Return the [X, Y] coordinate for the center point of the cell that contains the specified text.  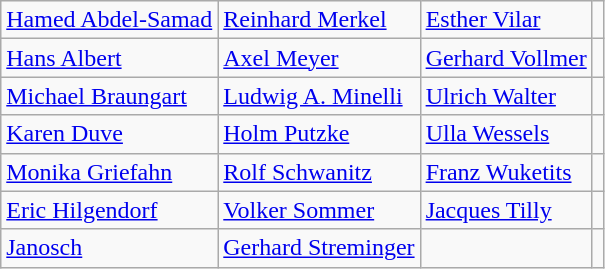
Eric Hilgendorf [110, 210]
Gerhard Streminger [319, 248]
Esther Vilar [506, 20]
Hamed Abdel-Samad [110, 20]
Axel Meyer [319, 58]
Ulrich Walter [506, 96]
Holm Putzke [319, 134]
Jacques Tilly [506, 210]
Ludwig A. Minelli [319, 96]
Franz Wuketits [506, 172]
Gerhard Vollmer [506, 58]
Janosch [110, 248]
Ulla Wessels [506, 134]
Monika Griefahn [110, 172]
Michael Braungart [110, 96]
Karen Duve [110, 134]
Volker Sommer [319, 210]
Reinhard Merkel [319, 20]
Hans Albert [110, 58]
Rolf Schwanitz [319, 172]
